Determine the (x, y) coordinate at the center of the cell enclosing the given text.  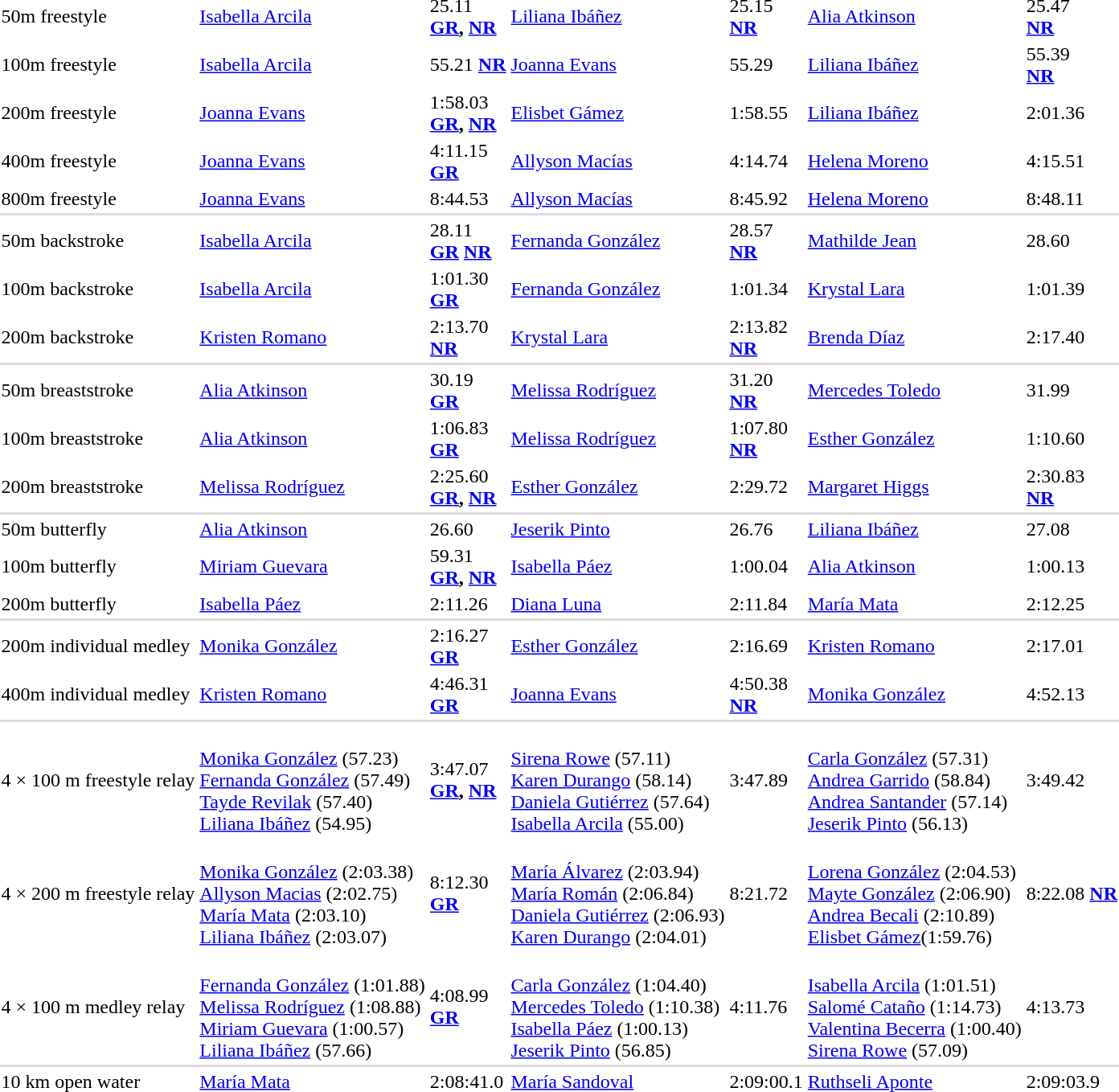
28.57NR (766, 241)
31.99 (1072, 391)
3:47.89 (766, 780)
1:58.55 (766, 113)
30.19GR (468, 391)
59.31GR, NR (468, 566)
2:13.82NR (766, 338)
2:17.40 (1072, 338)
Monika González (57.23)Fernanda González (57.49)Tayde Revilak (57.40)Liliana Ibáñez (54.95) (313, 780)
26.60 (468, 529)
María Mata (915, 604)
Monika González (2:03.38)Allyson Macias (2:02.75)María Mata (2:03.10)Liliana Ibáñez (2:03.07) (313, 893)
100m backstroke (98, 289)
2:17.01 (1072, 647)
2:25.60GR, NR (468, 487)
400m individual medley (98, 695)
4:50.38NR (766, 695)
Lorena González (2:04.53)Mayte González (2:06.90)Andrea Becali (2:10.89)Elisbet Gámez(1:59.76) (915, 893)
4:14.74 (766, 161)
2:30.83NR (1072, 487)
2:16.27GR (468, 647)
8:48.11 (1072, 199)
50m breaststroke (98, 391)
Elisbet Gámez (617, 113)
2:16.69 (766, 647)
50m butterfly (98, 529)
4:52.13 (1072, 695)
Mercedes Toledo (915, 391)
4:08.99GR (468, 1007)
28.11GR NR (468, 241)
Isabella Arcila (1:01.51)Salomé Cataño (1:14.73)Valentina Becerra (1:00.40)Sirena Rowe (57.09) (915, 1007)
100m breaststroke (98, 439)
100m freestyle (98, 64)
55.39NR (1072, 64)
4 × 200 m freestyle relay (98, 893)
Fernanda González (1:01.88)Melissa Rodríguez (1:08.88)Miriam Guevara (1:00.57)Liliana Ibáñez (57.66) (313, 1007)
Jeserik Pinto (617, 529)
8:21.72 (766, 893)
8:44.53 (468, 199)
1:07.80NR (766, 439)
2:01.36 (1072, 113)
55.29 (766, 64)
4:11.76 (766, 1007)
4:15.51 (1072, 161)
2:11.84 (766, 604)
200m individual medley (98, 647)
2:29.72 (766, 487)
3:47.07GR, NR (468, 780)
800m freestyle (98, 199)
8:45.92 (766, 199)
2:13.70NR (468, 338)
28.60 (1072, 241)
Diana Luna (617, 604)
1:01.34 (766, 289)
Margaret Higgs (915, 487)
Mathilde Jean (915, 241)
4:46.31GR (468, 695)
2:11.26 (468, 604)
200m breaststroke (98, 487)
50m backstroke (98, 241)
Carla González (57.31)Andrea Garrido (58.84)Andrea Santander (57.14)Jeserik Pinto (56.13) (915, 780)
4 × 100 m freestyle relay (98, 780)
200m backstroke (98, 338)
31.20NR (766, 391)
1:06.83GR (468, 439)
26.76 (766, 529)
1:00.13 (1072, 566)
27.08 (1072, 529)
3:49.42 (1072, 780)
200m freestyle (98, 113)
1:00.04 (766, 566)
8:22.08 NR (1072, 893)
200m butterfly (98, 604)
400m freestyle (98, 161)
Sirena Rowe (57.11)Karen Durango (58.14)Daniela Gutiérrez (57.64)Isabella Arcila (55.00) (617, 780)
Carla González (1:04.40)Mercedes Toledo (1:10.38)Isabella Páez (1:00.13)Jeserik Pinto (56.85) (617, 1007)
2:12.25 (1072, 604)
1:01.39 (1072, 289)
4:11.15GR (468, 161)
4:13.73 (1072, 1007)
4 × 100 m medley relay (98, 1007)
1:01.30GR (468, 289)
Brenda Díaz (915, 338)
Miriam Guevara (313, 566)
100m butterfly (98, 566)
1:58.03GR, NR (468, 113)
55.21 NR (468, 64)
María Álvarez (2:03.94)María Román (2:06.84)Daniela Gutiérrez (2:06.93)Karen Durango (2:04.01) (617, 893)
1:10.60 (1072, 439)
8:12.30GR (468, 893)
